For the text-containing cell, return its midpoint in [x, y] coordinate format. 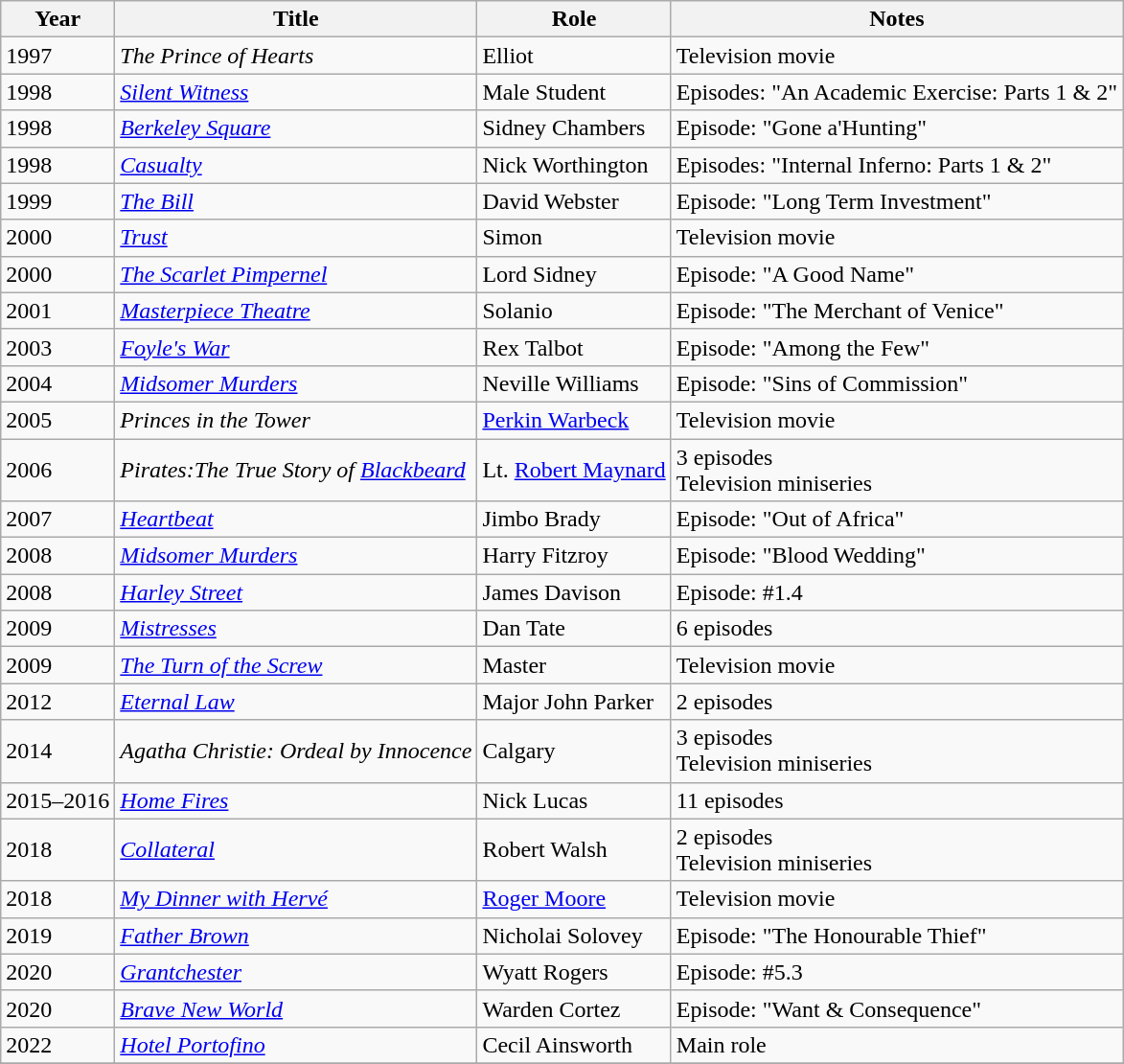
Episode: "Sins of Commission" [897, 383]
Masterpiece Theatre [296, 311]
Robert Walsh [574, 849]
2 episodesTelevision miniseries [897, 849]
Title [296, 19]
Episode: #1.4 [897, 592]
Wyatt Rogers [574, 972]
Neville Williams [574, 383]
Collateral [296, 849]
Hotel Portofino [296, 1045]
2003 [57, 347]
2001 [57, 311]
Nicholai Solovey [574, 936]
2007 [57, 520]
Calgary [574, 752]
Episode: "Among the Few" [897, 347]
2015–2016 [57, 800]
Episode: "The Merchant of Venice" [897, 311]
1999 [57, 201]
Father Brown [296, 936]
Role [574, 19]
Heartbeat [296, 520]
Home Fires [296, 800]
Foyle's War [296, 347]
Lt. Robert Maynard [574, 470]
Major John Parker [574, 702]
6 episodes [897, 629]
Silent Witness [296, 92]
Jimbo Brady [574, 520]
2006 [57, 470]
11 episodes [897, 800]
Year [57, 19]
Solanio [574, 311]
Elliot [574, 56]
Perkin Warbeck [574, 420]
The Bill [296, 201]
Episode: "Gone a'Hunting" [897, 128]
David Webster [574, 201]
My Dinner with Hervé [296, 899]
Casualty [296, 165]
Eternal Law [296, 702]
Main role [897, 1045]
Episodes: "An Academic Exercise: Parts 1 & 2" [897, 92]
Sidney Chambers [574, 128]
Harry Fitzroy [574, 556]
2004 [57, 383]
The Turn of the Screw [296, 665]
Episode: "Out of Africa" [897, 520]
Mistresses [296, 629]
Nick Worthington [574, 165]
Episode: "The Honourable Thief" [897, 936]
The Prince of Hearts [296, 56]
James Davison [574, 592]
2014 [57, 752]
Notes [897, 19]
Warden Cortez [574, 1008]
Trust [296, 238]
2 episodes [897, 702]
Harley Street [296, 592]
Lord Sidney [574, 274]
Episode: #5.3 [897, 972]
Episode: "Long Term Investment" [897, 201]
2019 [57, 936]
Master [574, 665]
Grantchester [296, 972]
Rex Talbot [574, 347]
Male Student [574, 92]
Brave New World [296, 1008]
2005 [57, 420]
Nick Lucas [574, 800]
Episodes: "Internal Inferno: Parts 1 & 2" [897, 165]
Cecil Ainsworth [574, 1045]
2012 [57, 702]
Agatha Christie: Ordeal by Innocence [296, 752]
Princes in the Tower [296, 420]
Episode: "Want & Consequence" [897, 1008]
Episode: "A Good Name" [897, 274]
Simon [574, 238]
Berkeley Square [296, 128]
2022 [57, 1045]
Roger Moore [574, 899]
The Scarlet Pimpernel [296, 274]
1997 [57, 56]
Episode: "Blood Wedding" [897, 556]
Pirates:The True Story of Blackbeard [296, 470]
Dan Tate [574, 629]
